Provide the [X, Y] coordinate of the cell's center where the given text is located.  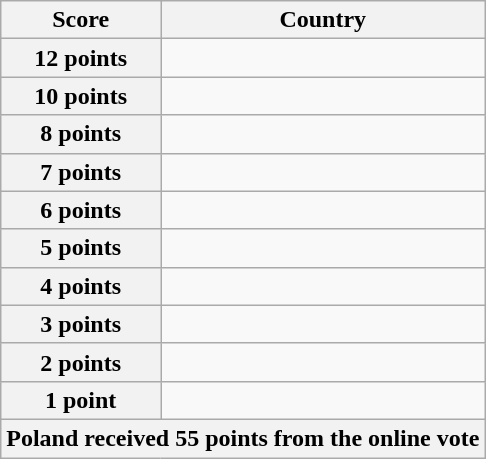
Country [323, 20]
1 point [81, 400]
10 points [81, 96]
4 points [81, 286]
3 points [81, 324]
6 points [81, 210]
Poland received 55 points from the online vote [243, 438]
12 points [81, 58]
8 points [81, 134]
7 points [81, 172]
5 points [81, 248]
Score [81, 20]
2 points [81, 362]
